Find where the given text appears and provide that cell's center as (X, Y) coordinate. 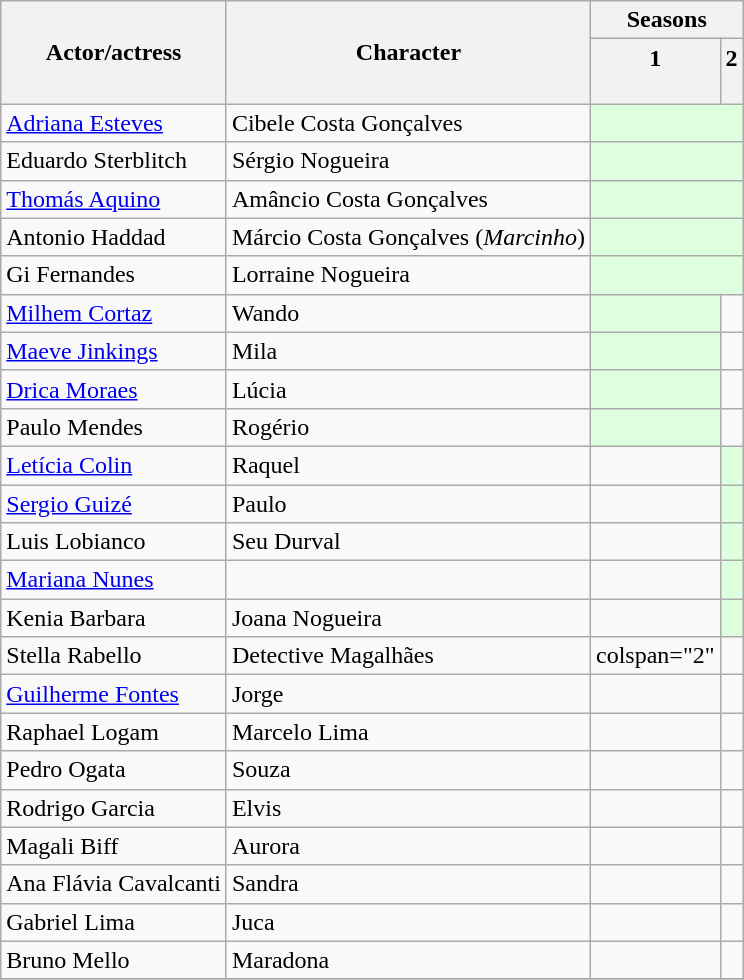
Milhem Cortaz (114, 313)
Paulo (408, 503)
Maradona (408, 960)
Marcelo Lima (408, 732)
Souza (408, 770)
Sandra (408, 884)
Drica Moraes (114, 389)
Bruno Mello (114, 960)
Raquel (408, 465)
colspan="2" (656, 656)
Pedro Ogata (114, 770)
Amâncio Costa Gonçalves (408, 199)
Luis Lobianco (114, 542)
Rogério (408, 427)
1 (656, 72)
Adriana Esteves (114, 123)
Paulo Mendes (114, 427)
Detective Magalhães (408, 656)
Raphael Logam (114, 732)
Guilherme Fontes (114, 694)
Juca (408, 922)
Mariana Nunes (114, 580)
Thomás Aquino (114, 199)
Lorraine Nogueira (408, 275)
Seu Durval (408, 542)
Joana Nogueira (408, 618)
Ana Flávia Cavalcanti (114, 884)
Stella Rabello (114, 656)
Sérgio Nogueira (408, 161)
Gabriel Lima (114, 922)
Cibele Costa Gonçalves (408, 123)
Sergio Guizé (114, 503)
Seasons (668, 20)
Antonio Haddad (114, 237)
Elvis (408, 808)
Character (408, 52)
Aurora (408, 846)
Magali Biff (114, 846)
Kenia Barbara (114, 618)
Mila (408, 351)
Wando (408, 313)
Lúcia (408, 389)
Maeve Jinkings (114, 351)
Jorge (408, 694)
Actor/actress (114, 52)
Letícia Colin (114, 465)
Rodrigo Garcia (114, 808)
2 (732, 72)
Márcio Costa Gonçalves (Marcinho) (408, 237)
Gi Fernandes (114, 275)
Eduardo Sterblitch (114, 161)
